Identify which cell holds the provided text, then report its [x, y] central coordinate. 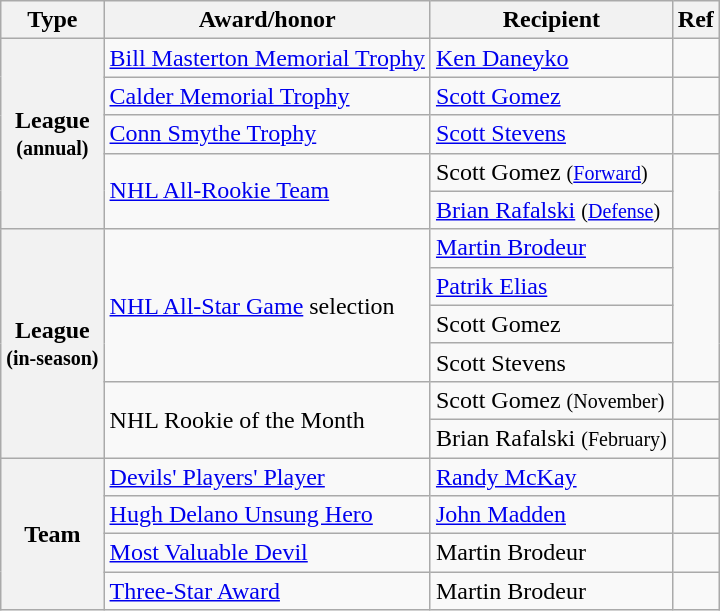
Brian Rafalski (Defense) [551, 210]
Hugh Delano Unsung Hero [267, 515]
Bill Masterton Memorial Trophy [267, 58]
Patrik Elias [551, 286]
John Madden [551, 515]
Recipient [551, 20]
Scott Gomez (November) [551, 400]
Calder Memorial Trophy [267, 96]
League(in-season) [52, 343]
Ref [696, 20]
Scott Gomez (Forward) [551, 172]
Ken Daneyko [551, 58]
Randy McKay [551, 477]
Team [52, 534]
NHL All-Rookie Team [267, 191]
Type [52, 20]
NHL All-Star Game selection [267, 305]
League(annual) [52, 134]
NHL Rookie of the Month [267, 419]
Most Valuable Devil [267, 553]
Award/honor [267, 20]
Brian Rafalski (February) [551, 438]
Devils' Players' Player [267, 477]
Conn Smythe Trophy [267, 134]
Three-Star Award [267, 591]
